From the cell containing the given text, extract its center point as (x, y) coordinate. 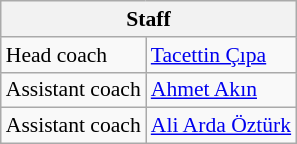
Tacettin Çıpa (221, 55)
Head coach (74, 55)
Ahmet Akın (221, 90)
Staff (148, 19)
Ali Arda Öztürk (221, 126)
